Search for the cell housing the specified text and yield its (X, Y) center coordinate. 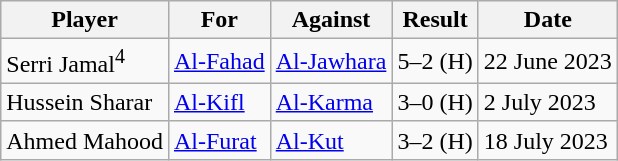
Player (85, 20)
Result (435, 20)
22 June 2023 (548, 62)
Al-Kifl (219, 102)
18 July 2023 (548, 140)
Ahmed Mahood (85, 140)
3–2 (H) (435, 140)
Hussein Sharar (85, 102)
Al-Fahad (219, 62)
Serri Jamal4 (85, 62)
Al-Jawhara (331, 62)
Al-Kut (331, 140)
Al-Furat (219, 140)
Al-Karma (331, 102)
5–2 (H) (435, 62)
2 July 2023 (548, 102)
Against (331, 20)
Date (548, 20)
3–0 (H) (435, 102)
For (219, 20)
